Return the [x, y] coordinate for the center point of the cell that contains the specified text.  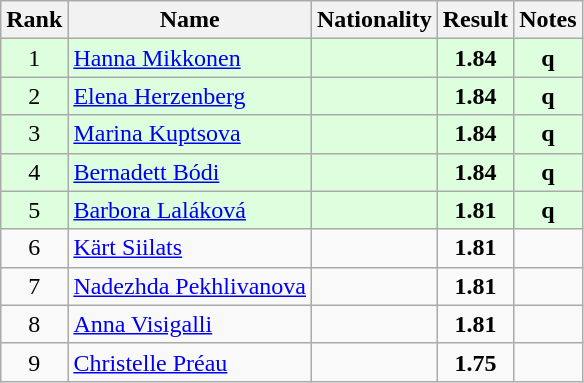
1.75 [475, 362]
Elena Herzenberg [190, 96]
Anna Visigalli [190, 324]
Nationality [375, 20]
Name [190, 20]
Result [475, 20]
Hanna Mikkonen [190, 58]
Barbora Laláková [190, 210]
Bernadett Bódi [190, 172]
6 [34, 248]
Marina Kuptsova [190, 134]
Rank [34, 20]
Christelle Préau [190, 362]
1 [34, 58]
7 [34, 286]
3 [34, 134]
Notes [548, 20]
5 [34, 210]
Kärt Siilats [190, 248]
2 [34, 96]
8 [34, 324]
9 [34, 362]
4 [34, 172]
Nadezhda Pekhlivanova [190, 286]
